Return (x, y) of the center of cell containing provided text 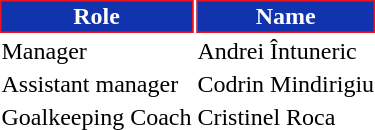
Assistant manager (96, 84)
Manager (96, 51)
Role (96, 16)
